Scan for the cell matching the given text and deliver its [X, Y] coordinate at center. 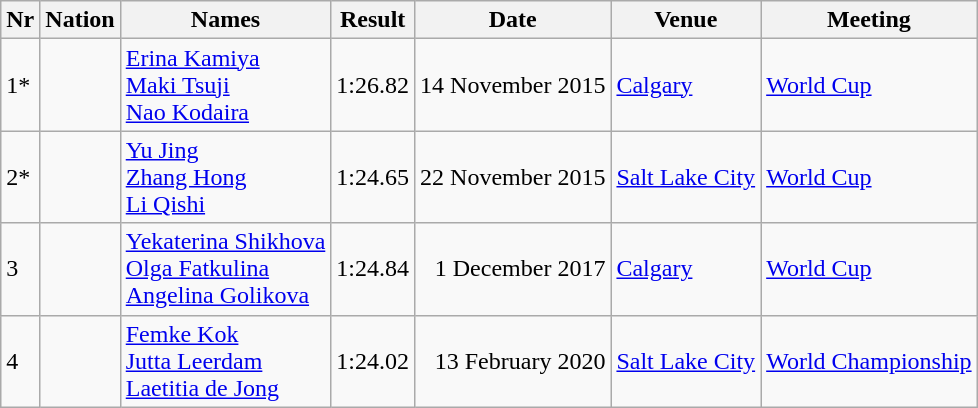
Nr [20, 20]
1:26.82 [373, 85]
Date [513, 20]
Result [373, 20]
2* [20, 177]
Femke KokJutta LeerdamLaetitia de Jong [226, 361]
Venue [686, 20]
1:24.65 [373, 177]
3 [20, 269]
Erina KamiyaMaki TsujiNao Kodaira [226, 85]
1 December 2017 [513, 269]
Yu JingZhang HongLi Qishi [226, 177]
1* [20, 85]
Yekaterina ShikhovaOlga FatkulinaAngelina Golikova [226, 269]
4 [20, 361]
13 February 2020 [513, 361]
Nation [80, 20]
14 November 2015 [513, 85]
Names [226, 20]
World Championship [869, 361]
22 November 2015 [513, 177]
1:24.02 [373, 361]
Meeting [869, 20]
1:24.84 [373, 269]
